Output the (X, Y) coordinate of the center of the cell containing the given text.  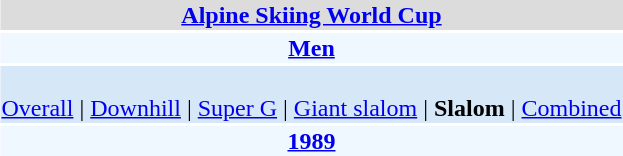
Overall | Downhill | Super G | Giant slalom | Slalom | Combined (312, 94)
Alpine Skiing World Cup (312, 15)
Men (312, 48)
1989 (312, 141)
